Pinpoint the cell where the given text exists, returning its [X, Y] midpoint coordinate. 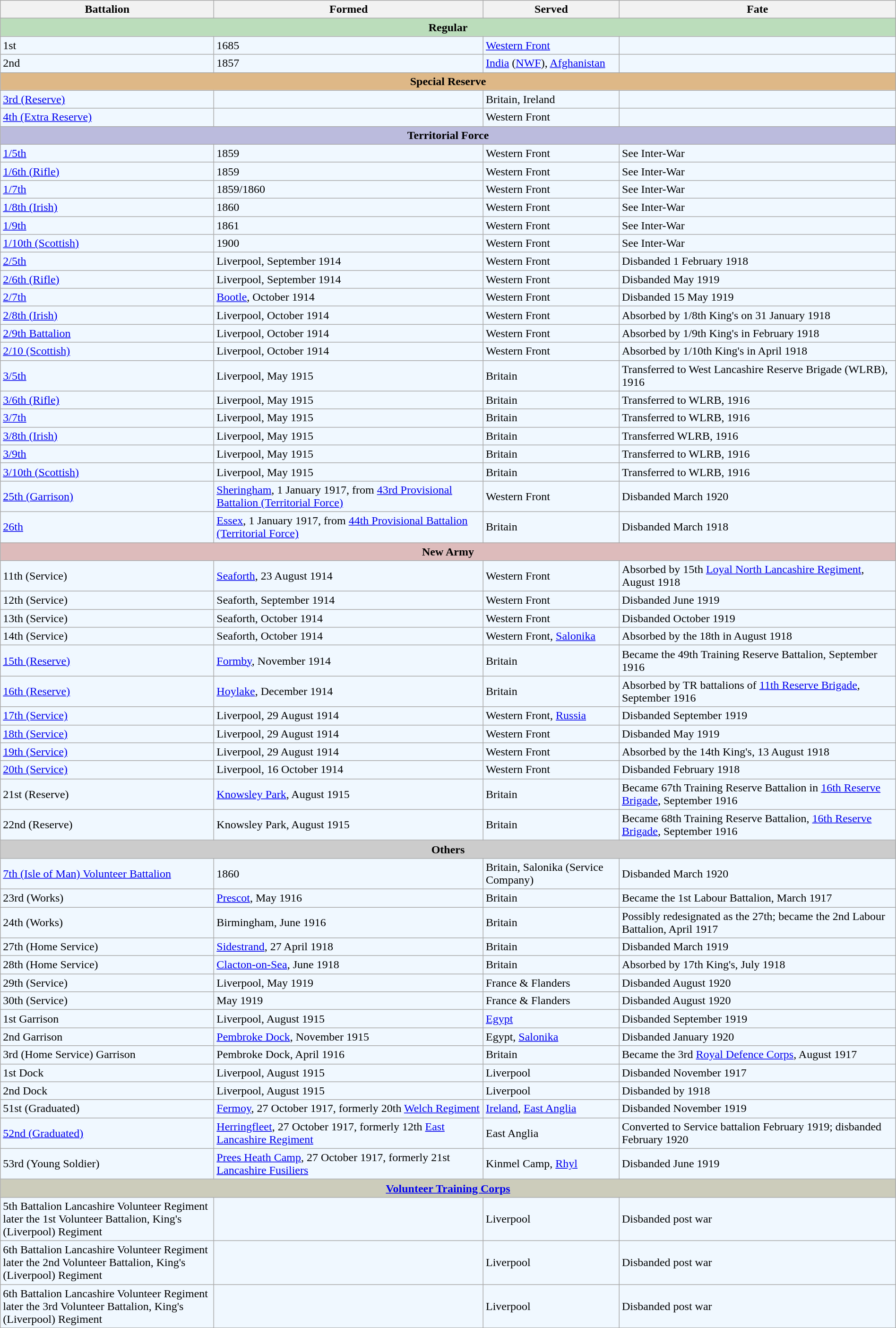
2/6th (Rifle) [107, 279]
Seaforth, 23 August 1914 [349, 576]
Fate [757, 9]
Sidestrand, 27 April 1918 [349, 947]
29th (Service) [107, 983]
Egypt, Salonika [551, 1037]
2/9th Battalion [107, 333]
Western Front, Salonika [551, 636]
1857 [349, 63]
3rd (Reserve) [107, 99]
2/8th (Irish) [107, 315]
13th (Service) [107, 618]
1/6th (Rifle) [107, 171]
3/9th [107, 454]
19th (Service) [107, 752]
6th Battalion Lancashire Volunteer Regimentlater the 3rd Volunteer Battalion, King's (Liverpool) Regiment [107, 1306]
Prees Heath Camp, 27 October 1917, formerly 21st Lancashire Fusiliers [349, 1164]
Absorbed by TR battalions of 11th Reserve Brigade, September 1916 [757, 691]
Absorbed by 1/9th King's in February 1918 [757, 333]
28th (Home Service) [107, 965]
Battalion [107, 9]
Converted to Service battalion February 1919; disbanded February 1920 [757, 1133]
1/5th [107, 153]
12th (Service) [107, 600]
53rd (Young Soldier) [107, 1164]
11th (Service) [107, 576]
Became the 1st Labour Battalion, March 1917 [757, 898]
Absorbed by 15th Loyal North Lancashire Regiment, August 1918 [757, 576]
Hoylake, December 1914 [349, 691]
Ireland, East Anglia [551, 1109]
Western Front, Russia [551, 716]
Herringfleet, 27 October 1917, formerly 12th East Lancashire Regiment [349, 1133]
24th (Works) [107, 922]
3/6th (Rifle) [107, 400]
Territorial Force [448, 135]
Absorbed by the 14th King's, 13 August 1918 [757, 752]
Birmingham, June 1916 [349, 922]
Became the 49th Training Reserve Battalion, September 1916 [757, 661]
Disbanded November 1919 [757, 1109]
Served [551, 9]
Special Reserve [448, 81]
26th [107, 527]
51st (Graduated) [107, 1109]
4th (Extra Reserve) [107, 117]
30th (Service) [107, 1001]
18th (Service) [107, 734]
3/8th (Irish) [107, 436]
Britain, Ireland [551, 99]
Absorbed by the 18th in August 1918 [757, 636]
Fermoy, 27 October 1917, formerly 20th Welch Regiment [349, 1109]
Pembroke Dock, November 1915 [349, 1037]
6th Battalion Lancashire Volunteer Regimentlater the 2nd Volunteer Battalion, King's (Liverpool) Regiment [107, 1262]
Disbanded February 1918 [757, 770]
Transferred to West Lancashire Reserve Brigade (WLRB), 1916 [757, 375]
1859/1860 [349, 189]
3rd (Home Service) Garrison [107, 1055]
Disbanded March 1918 [757, 527]
East Anglia [551, 1133]
7th (Isle of Man) Volunteer Battalion [107, 874]
Formby, November 1914 [349, 661]
Became 68th Training Reserve Battalion, 16th Reserve Brigade, September 1916 [757, 825]
Others [448, 849]
3/5th [107, 375]
India (NWF), Afghanistan [551, 63]
Liverpool, May 1919 [349, 983]
Disbanded 15 May 1919 [757, 297]
25th (Garrison) [107, 496]
1st Dock [107, 1073]
52nd (Graduated) [107, 1133]
Disbanded January 1920 [757, 1037]
2/5th [107, 261]
1st [107, 45]
5th Battalion Lancashire Volunteer Regimentlater the 1st Volunteer Battalion, King's (Liverpool) Regiment [107, 1219]
2nd Garrison [107, 1037]
Bootle, October 1914 [349, 297]
Absorbed by 1/10th King's in April 1918 [757, 351]
Sheringham, 1 January 1917, from 43rd Provisional Battalion (Territorial Force) [349, 496]
Disbanded October 1919 [757, 618]
1/8th (Irish) [107, 207]
1st Garrison [107, 1019]
Became 67th Training Reserve Battalion in 16th Reserve Brigade, September 1916 [757, 794]
1/10th (Scottish) [107, 243]
14th (Service) [107, 636]
Clacton-on-Sea, June 1918 [349, 965]
Disbanded 1 February 1918 [757, 261]
Egypt [551, 1019]
2/10 (Scottish) [107, 351]
1/9th [107, 226]
1/7th [107, 189]
2/7th [107, 297]
Britain, Salonika (Service Company) [551, 874]
27th (Home Service) [107, 947]
Absorbed by 17th King's, July 1918 [757, 965]
Volunteer Training Corps [448, 1188]
1861 [349, 226]
23rd (Works) [107, 898]
3/7th [107, 418]
Absorbed by 1/8th King's on 31 January 1918 [757, 315]
2nd [107, 63]
15th (Reserve) [107, 661]
21st (Reserve) [107, 794]
Disbanded November 1917 [757, 1073]
Liverpool, 16 October 1914 [349, 770]
Seaforth, September 1914 [349, 600]
Formed [349, 9]
Regular [448, 27]
2nd Dock [107, 1091]
May 1919 [349, 1001]
Possibly redesignated as the 27th; became the 2nd Labour Battalion, April 1917 [757, 922]
Became the 3rd Royal Defence Corps, August 1917 [757, 1055]
16th (Reserve) [107, 691]
Disbanded by 1918 [757, 1091]
1900 [349, 243]
17th (Service) [107, 716]
Kinmel Camp, Rhyl [551, 1164]
22nd (Reserve) [107, 825]
Transferred WLRB, 1916 [757, 436]
New Army [448, 552]
Pembroke Dock, April 1916 [349, 1055]
1685 [349, 45]
20th (Service) [107, 770]
Disbanded March 1919 [757, 947]
Essex, 1 January 1917, from 44th Provisional Battalion (Territorial Force) [349, 527]
Prescot, May 1916 [349, 898]
3/10th (Scottish) [107, 472]
